Scan for the cell matching the given text and deliver its [X, Y] coordinate at center. 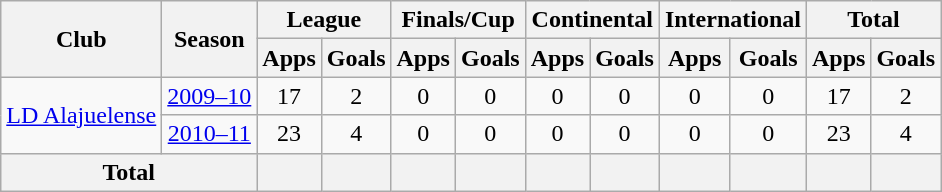
Continental [592, 20]
2009–10 [210, 96]
LD Alajuelense [82, 115]
League [324, 20]
Season [210, 39]
Finals/Cup [458, 20]
Club [82, 39]
International [732, 20]
2010–11 [210, 134]
